Identify which cell holds the provided text, then report its (X, Y) central coordinate. 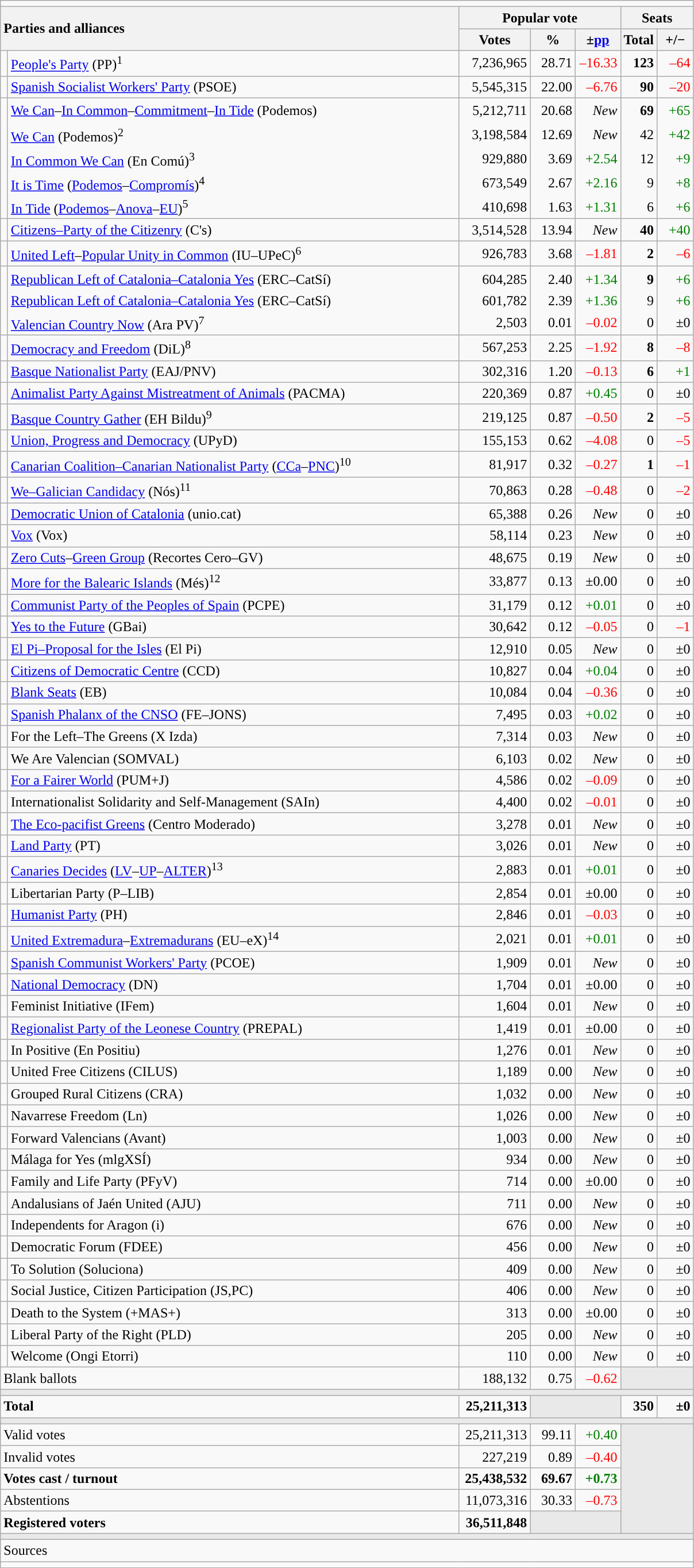
–0.50 (597, 417)
406 (495, 1291)
–16.33 (597, 63)
1 (639, 464)
Votes cast / turnout (230, 1478)
+1 (676, 371)
–0.01 (597, 802)
–0.03 (597, 915)
+0.04 (597, 671)
0.28 (553, 490)
We Are Valencian (SOMVAL) (233, 758)
676 (495, 1225)
1,026 (495, 1116)
–1.92 (597, 348)
1,909 (495, 963)
Seats (657, 18)
1,189 (495, 1072)
United Free Citizens (CILUS) (233, 1072)
Yes to the Future (GBai) (233, 627)
69 (639, 110)
Feminist Initiative (IFem) (233, 1006)
–0.02 (597, 322)
2.39 (553, 301)
567,253 (495, 348)
28.71 (553, 63)
Land Party (PT) (233, 846)
Blank Seats (EB) (233, 693)
Canarian Coalition–Canarian Nationalist Party (CCa–PNC)10 (233, 464)
People's Party (PP)1 (233, 63)
+1.36 (597, 301)
Spanish Socialist Workers' Party (PSOE) (233, 87)
205 (495, 1335)
934 (495, 1159)
123 (639, 63)
409 (495, 1269)
Humanist Party (PH) (233, 915)
0.62 (553, 441)
El Pi–Proposal for the Isles (El Pi) (233, 649)
Grouped Rural Citizens (CRA) (233, 1094)
Citizens of Democratic Centre (CCD) (233, 671)
926,783 (495, 254)
2,883 (495, 870)
604,285 (495, 278)
2,503 (495, 322)
–4.08 (597, 441)
+1.34 (597, 278)
Blank ballots (230, 1378)
6,103 (495, 758)
Canaries Decides (LV–UP–ALTER)13 (233, 870)
United Left–Popular Unity in Common (IU–UPeC)6 (233, 254)
Animalist Party Against Mistreatment of Animals (PACMA) (233, 393)
+65 (676, 110)
25,438,532 (495, 1478)
33,877 (495, 582)
Independents for Aragon (i) (233, 1225)
+0.40 (597, 1435)
Parties and alliances (230, 29)
United Extremadura–Extremadurans (EU–eX)14 (233, 939)
302,316 (495, 371)
To Solution (Soluciona) (233, 1269)
For the Left–The Greens (X Izda) (233, 736)
2.67 (553, 183)
Regionalist Party of the Leonese Country (PREPAL) (233, 1028)
–2 (676, 490)
7,314 (495, 736)
410,698 (495, 207)
+8 (676, 183)
65,388 (495, 514)
Invalid votes (230, 1456)
+1.31 (597, 207)
–0.62 (597, 1378)
–0.40 (597, 1456)
48,675 (495, 558)
Democracy and Freedom (DiL)8 (233, 348)
Basque Nationalist Party (EAJ/PNV) (233, 371)
Abstentions (230, 1500)
0.13 (553, 582)
Liberal Party of the Right (PLD) (233, 1335)
In Positive (En Positiu) (233, 1050)
13.94 (553, 230)
350 (639, 1406)
Communist Party of the Peoples of Spain (PCPE) (233, 605)
Democratic Union of Catalonia (unio.cat) (233, 514)
–6.76 (597, 87)
±pp (597, 40)
Registered voters (230, 1522)
–0.09 (597, 780)
1,604 (495, 1006)
0.26 (553, 514)
+2.54 (597, 159)
5,212,711 (495, 110)
929,880 (495, 159)
12,910 (495, 649)
We Can–In Common–Commitment–In Tide (Podemos) (233, 110)
711 (495, 1203)
Libertarian Party (P–LIB) (233, 893)
1,276 (495, 1050)
It is Time (Podemos–Compromís)4 (233, 183)
42 (639, 135)
3,198,584 (495, 135)
–64 (676, 63)
We Can (Podemos)2 (233, 135)
0.89 (553, 1456)
11,073,316 (495, 1500)
Family and Life Party (PFyV) (233, 1181)
7,495 (495, 714)
36,511,848 (495, 1522)
220,369 (495, 393)
1.63 (553, 207)
Democratic Forum (FDEE) (233, 1247)
219,125 (495, 417)
In Common We Can (En Comú)3 (233, 159)
–1.81 (597, 254)
58,114 (495, 536)
30,642 (495, 627)
Andalusians of Jaén United (AJU) (233, 1203)
+9 (676, 159)
188,132 (495, 1378)
5,545,315 (495, 87)
–8 (676, 348)
Vox (Vox) (233, 536)
We–Galician Candidacy (Nós)11 (233, 490)
Votes (495, 40)
–0.36 (597, 693)
3.69 (553, 159)
2.25 (553, 348)
12.69 (553, 135)
The Eco-pacifist Greens (Centro Moderado) (233, 824)
4,400 (495, 802)
For a Fairer World (PUM+J) (233, 780)
Spanish Phalanx of the CNSO (FE–JONS) (233, 714)
2,854 (495, 893)
313 (495, 1313)
456 (495, 1247)
70,863 (495, 490)
+42 (676, 135)
–0.13 (597, 371)
Navarrese Freedom (Ln) (233, 1116)
% (553, 40)
–0.27 (597, 464)
National Democracy (DN) (233, 985)
110 (495, 1356)
673,549 (495, 183)
0.32 (553, 464)
+/− (676, 40)
Internationalist Solidarity and Self-Management (SAIn) (233, 802)
In Tide (Podemos–Anova–EU)5 (233, 207)
1.20 (553, 371)
0.75 (553, 1378)
8 (639, 348)
More for the Balearic Islands (Més)12 (233, 582)
3.68 (553, 254)
81,917 (495, 464)
7,236,965 (495, 63)
40 (639, 230)
Spanish Communist Workers' Party (PCOE) (233, 963)
Welcome (Ongi Etorri) (233, 1356)
155,153 (495, 441)
20.68 (553, 110)
10,827 (495, 671)
1,704 (495, 985)
227,219 (495, 1456)
–6 (676, 254)
1,419 (495, 1028)
601,782 (495, 301)
Forward Valencians (Avant) (233, 1137)
Popular vote (540, 18)
99.11 (553, 1435)
2.40 (553, 278)
90 (639, 87)
3,026 (495, 846)
Basque Country Gather (EH Bildu)9 (233, 417)
–0.05 (597, 627)
714 (495, 1181)
+0.45 (597, 393)
Death to the System (+MAS+) (233, 1313)
12 (639, 159)
3,514,528 (495, 230)
2,021 (495, 939)
Social Justice, Citizen Participation (JS,PC) (233, 1291)
+2.16 (597, 183)
Valid votes (230, 1435)
1,032 (495, 1094)
–0.48 (597, 490)
Zero Cuts–Green Group (Recortes Cero–GV) (233, 558)
+0.73 (597, 1478)
Valencian Country Now (Ara PV)7 (233, 322)
Sources (347, 1551)
30.33 (553, 1500)
Citizens–Party of the Citizenry (C's) (233, 230)
3,278 (495, 824)
+0.02 (597, 714)
+40 (676, 230)
Union, Progress and Democracy (UPyD) (233, 441)
10,084 (495, 693)
4,586 (495, 780)
0.19 (553, 558)
2,846 (495, 915)
0.23 (553, 536)
0.05 (553, 649)
1,003 (495, 1137)
69.67 (553, 1478)
–20 (676, 87)
Málaga for Yes (mlgXSÍ) (233, 1159)
22.00 (553, 87)
31,179 (495, 605)
–0.73 (597, 1500)
